Determine the [X, Y] coordinate at the center of the cell enclosing the given text.  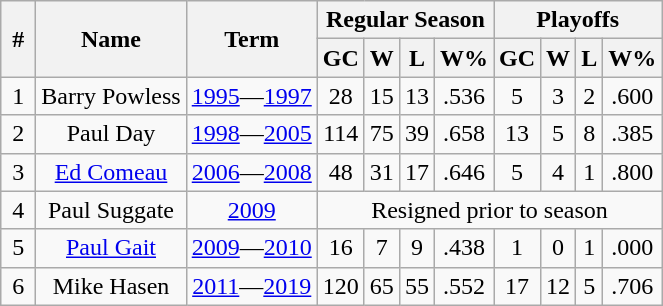
.658 [464, 134]
.552 [464, 286]
1998—2005 [252, 134]
28 [340, 96]
Mike Hasen [111, 286]
65 [382, 286]
.000 [632, 248]
55 [416, 286]
.706 [632, 286]
75 [382, 134]
Ed Comeau [111, 172]
2011—2019 [252, 286]
15 [382, 96]
114 [340, 134]
39 [416, 134]
Barry Powless [111, 96]
Paul Gait [111, 248]
2006—2008 [252, 172]
.800 [632, 172]
# [18, 39]
48 [340, 172]
0 [558, 248]
31 [382, 172]
Name [111, 39]
.646 [464, 172]
.385 [632, 134]
Resigned prior to season [490, 210]
Playoffs [578, 20]
1995—1997 [252, 96]
.536 [464, 96]
2009—2010 [252, 248]
120 [340, 286]
6 [18, 286]
Paul Suggate [111, 210]
8 [590, 134]
16 [340, 248]
.600 [632, 96]
Regular Season [405, 20]
Paul Day [111, 134]
12 [558, 286]
2009 [252, 210]
9 [416, 248]
Term [252, 39]
7 [382, 248]
.438 [464, 248]
